Capture the cell that displays the provided text and extract its (x, y) central coordinate. 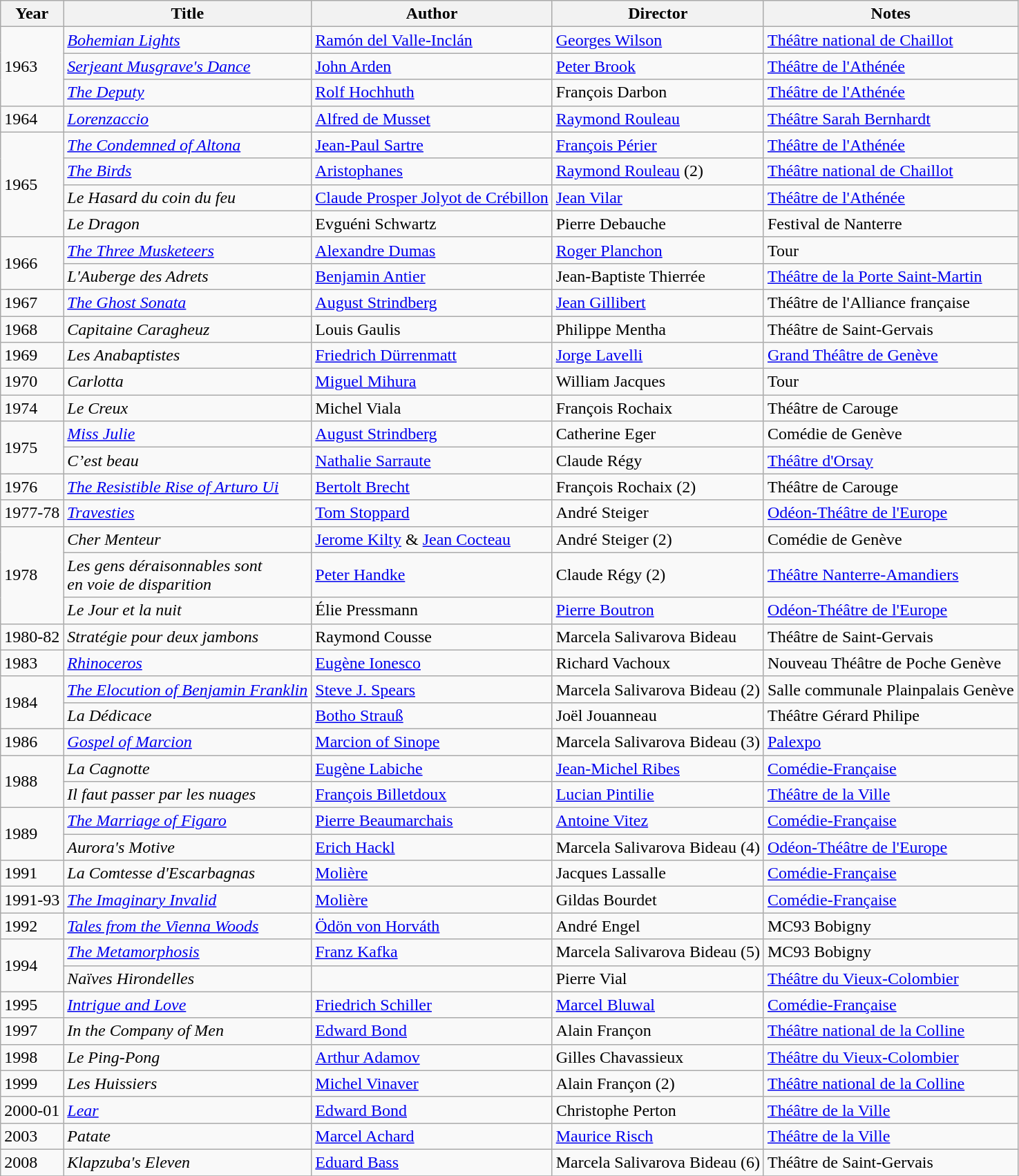
The Elocution of Benjamin Franklin (188, 689)
Michel Viala (432, 408)
Capitaine Caragheuz (188, 329)
1966 (32, 263)
Miss Julie (188, 434)
François Darbon (658, 93)
1980-82 (32, 637)
Marcel Achard (432, 1136)
1997 (32, 1031)
Théâtre Nanterre-Amandiers (891, 575)
Théâtre de la Porte Saint-Martin (891, 276)
Philippe Mentha (658, 329)
Year (32, 14)
Aurora's Motive (188, 847)
Friedrich Schiller (432, 1005)
Théâtre Sarah Bernhardt (891, 119)
Marcion of Sinope (432, 742)
Claude Régy (658, 461)
François Billetdoux (432, 795)
Salle communale Plainpalais Genève (891, 689)
1968 (32, 329)
1998 (32, 1057)
The Resistible Rise of Arturo Ui (188, 487)
Raymond Cousse (432, 637)
Louis Gaulis (432, 329)
2003 (32, 1136)
In the Company of Men (188, 1031)
André Steiger (2) (658, 539)
Steve J. Spears (432, 689)
Carlotta (188, 382)
Marcela Salivarova Bideau (2) (658, 689)
Jorge Lavelli (658, 356)
André Steiger (658, 513)
Gospel of Marcion (188, 742)
Tom Stoppard (432, 513)
Alain Françon (658, 1031)
1978 (32, 575)
Aristophanes (432, 171)
Jean-Paul Sartre (432, 145)
Antoine Vitez (658, 821)
Joël Jouanneau (658, 715)
La Comtesse d'Escarbagnas (188, 874)
Franz Kafka (432, 952)
1964 (32, 119)
Director (658, 14)
Pierre Vial (658, 979)
Marcela Salivarova Bideau (658, 637)
Stratégie pour deux jambons (188, 637)
Author (432, 14)
Théâtre Gérard Philipe (891, 715)
Festival de Nanterre (891, 224)
Pierre Debauche (658, 224)
Tales from the Vienna Woods (188, 926)
Jerome Kilty & Jean Cocteau (432, 539)
1995 (32, 1005)
Georges Wilson (658, 40)
François Périer (658, 145)
Peter Handke (432, 575)
Bertolt Brecht (432, 487)
Roger Planchon (658, 250)
L'Auberge des Adrets (188, 276)
Eugène Labiche (432, 769)
Le Creux (188, 408)
Élie Pressmann (432, 610)
Arthur Adamov (432, 1057)
La Cagnotte (188, 769)
1965 (32, 184)
Erich Hackl (432, 847)
Il faut passer par les nuages (188, 795)
François Rochaix (658, 408)
Jacques Lassalle (658, 874)
The Condemned of Altona (188, 145)
1977-78 (32, 513)
1988 (32, 782)
Rhinoceros (188, 663)
Les gens déraisonnables sont en voie de disparition (188, 575)
Claude Régy (2) (658, 575)
Rolf Hochhuth (432, 93)
Les Anabaptistes (188, 356)
Evguéni Schwartz (432, 224)
Marcel Bluwal (658, 1005)
The Deputy (188, 93)
Intrigue and Love (188, 1005)
Lear (188, 1110)
John Arden (432, 66)
Eugène Ionesco (432, 663)
Travesties (188, 513)
The Marriage of Figaro (188, 821)
Gildas Bourdet (658, 900)
1963 (32, 66)
Marcela Salivarova Bideau (3) (658, 742)
Benjamin Antier (432, 276)
C’est beau (188, 461)
1999 (32, 1083)
2000-01 (32, 1110)
1994 (32, 965)
Ramón del Valle-Inclán (432, 40)
1986 (32, 742)
Grand Théâtre de Genève (891, 356)
Ödön von Horváth (432, 926)
1992 (32, 926)
1983 (32, 663)
Le Ping-Pong (188, 1057)
Catherine Eger (658, 434)
The Birds (188, 171)
Raymond Rouleau (658, 119)
Richard Vachoux (658, 663)
Alain Françon (2) (658, 1083)
Christophe Perton (658, 1110)
Serjeant Musgrave's Dance (188, 66)
Notes (891, 14)
Marcela Salivarova Bideau (5) (658, 952)
1991 (32, 874)
The Metamorphosis (188, 952)
La Dédicace (188, 715)
Michel Vinaver (432, 1083)
1991-93 (32, 900)
1974 (32, 408)
Peter Brook (658, 66)
Le Jour et la nuit (188, 610)
André Engel (658, 926)
Claude Prosper Jolyot de Crébillon (432, 197)
François Rochaix (2) (658, 487)
Lucian Pintilie (658, 795)
Le Dragon (188, 224)
Le Hasard du coin du feu (188, 197)
Alexandre Dumas (432, 250)
Pierre Beaumarchais (432, 821)
Naïves Hirondelles (188, 979)
Patate (188, 1136)
The Three Musketeers (188, 250)
Nathalie Sarraute (432, 461)
Théâtre d'Orsay (891, 461)
Miguel Mihura (432, 382)
Marcela Salivarova Bideau (4) (658, 847)
Pierre Boutron (658, 610)
Alfred de Musset (432, 119)
Friedrich Dürrenmatt (432, 356)
Jean Gillibert (658, 302)
1970 (32, 382)
Marcela Salivarova Bideau (6) (658, 1162)
1969 (32, 356)
1976 (32, 487)
Gilles Chavassieux (658, 1057)
1989 (32, 834)
2008 (32, 1162)
Jean-Baptiste Thierrée (658, 276)
Maurice Risch (658, 1136)
Eduard Bass (432, 1162)
1975 (32, 447)
1984 (32, 702)
The Imaginary Invalid (188, 900)
Jean-Michel Ribes (658, 769)
Title (188, 14)
William Jacques (658, 382)
Botho Strauß (432, 715)
Palexpo (891, 742)
Bohemian Lights (188, 40)
Raymond Rouleau (2) (658, 171)
1967 (32, 302)
Les Huissiers (188, 1083)
Lorenzaccio (188, 119)
Nouveau Théâtre de Poche Genève (891, 663)
Jean Vilar (658, 197)
The Ghost Sonata (188, 302)
Klapzuba's Eleven (188, 1162)
Théâtre de l'Alliance française (891, 302)
Cher Menteur (188, 539)
